For the text-containing cell, return its midpoint in [x, y] coordinate format. 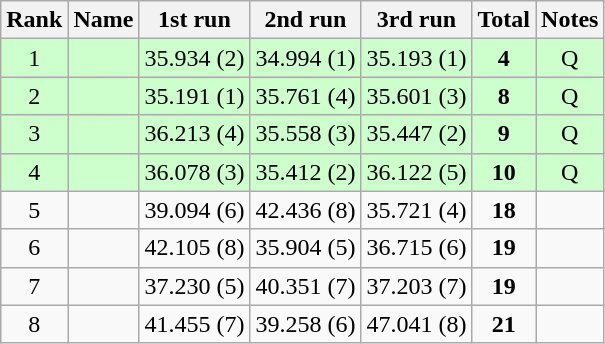
3rd run [416, 20]
47.041 (8) [416, 324]
10 [504, 172]
3 [34, 134]
42.436 (8) [306, 210]
37.230 (5) [194, 286]
21 [504, 324]
2nd run [306, 20]
2 [34, 96]
Rank [34, 20]
6 [34, 248]
35.447 (2) [416, 134]
34.994 (1) [306, 58]
Notes [570, 20]
1 [34, 58]
36.213 (4) [194, 134]
40.351 (7) [306, 286]
35.721 (4) [416, 210]
39.094 (6) [194, 210]
37.203 (7) [416, 286]
7 [34, 286]
36.122 (5) [416, 172]
35.934 (2) [194, 58]
35.191 (1) [194, 96]
35.412 (2) [306, 172]
9 [504, 134]
35.558 (3) [306, 134]
42.105 (8) [194, 248]
39.258 (6) [306, 324]
1st run [194, 20]
36.715 (6) [416, 248]
18 [504, 210]
35.601 (3) [416, 96]
35.761 (4) [306, 96]
Name [104, 20]
36.078 (3) [194, 172]
35.904 (5) [306, 248]
35.193 (1) [416, 58]
5 [34, 210]
Total [504, 20]
41.455 (7) [194, 324]
